Identify which cell holds the provided text, then report its (x, y) central coordinate. 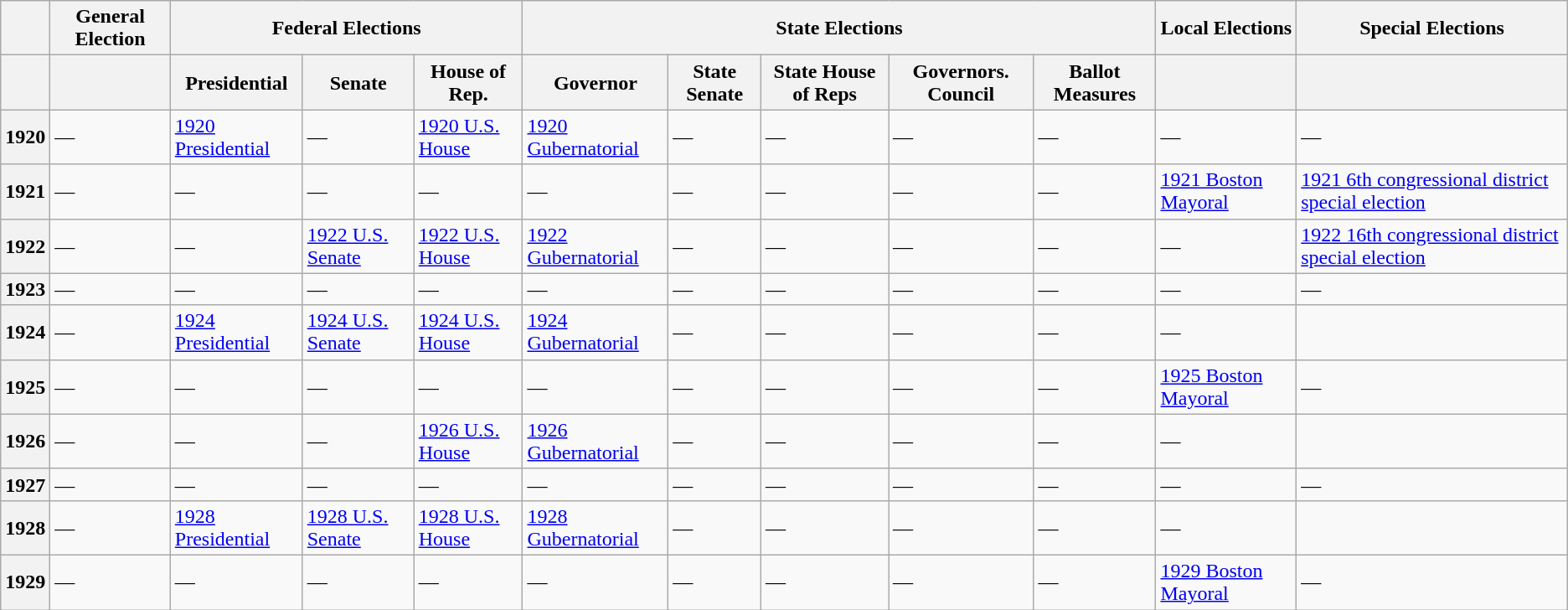
1922 Gubernatorial (596, 246)
1928 Gubernatorial (596, 528)
Ballot Measures (1095, 82)
1929 (25, 582)
1924 Presidential (236, 332)
Governor (596, 82)
1924 (25, 332)
Governors. Council (960, 82)
House of Rep. (468, 82)
1928 U.S. Senate (358, 528)
1924 U.S. House (468, 332)
State Senate (715, 82)
Presidential (236, 82)
1921 (25, 191)
1928 Presidential (236, 528)
1922 U.S. Senate (358, 246)
1921 6th congressional district special election (1432, 191)
1920 (25, 137)
1925 Boston Mayoral (1226, 387)
1923 (25, 289)
1924 Gubernatorial (596, 332)
1921 Boston Mayoral (1226, 191)
1926 U.S. House (468, 441)
Special Elections (1432, 28)
Senate (358, 82)
1922 (25, 246)
1928 U.S. House (468, 528)
1924 U.S. Senate (358, 332)
1929 Boston Mayoral (1226, 582)
1925 (25, 387)
Federal Elections (347, 28)
1920 Presidential (236, 137)
1928 (25, 528)
Local Elections (1226, 28)
1920 Gubernatorial (596, 137)
State Elections (839, 28)
1926 Gubernatorial (596, 441)
State House of Reps (825, 82)
1927 (25, 484)
1920 U.S. House (468, 137)
General Election (111, 28)
1926 (25, 441)
1922 U.S. House (468, 246)
1922 16th congressional district special election (1432, 246)
